From the cell containing the given text, extract its center point as (X, Y) coordinate. 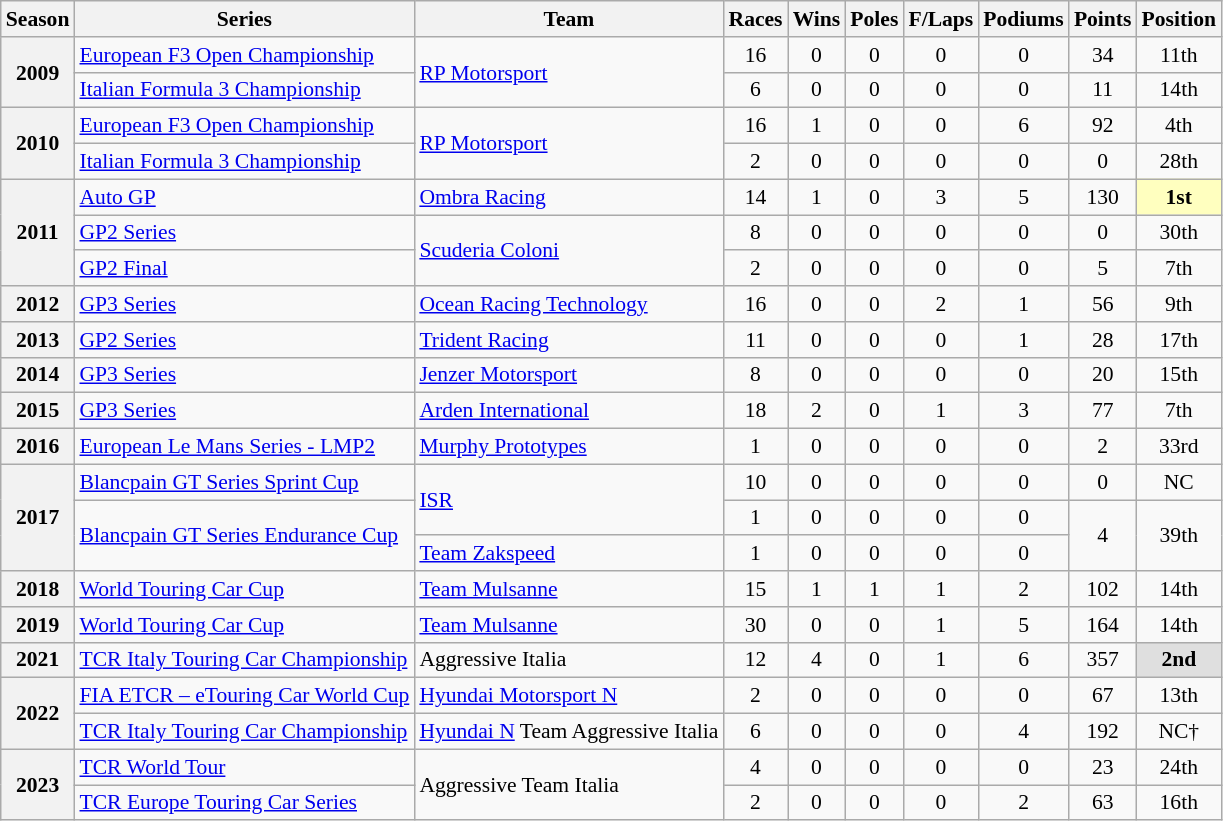
20 (1103, 375)
39th (1179, 536)
2013 (38, 340)
2016 (38, 447)
33rd (1179, 447)
Poles (874, 19)
Series (244, 19)
GP2 Final (244, 269)
11th (1179, 55)
18 (755, 411)
Aggressive Italia (568, 660)
102 (1103, 589)
Blancpain GT Series Sprint Cup (244, 482)
2019 (38, 625)
F/Laps (940, 19)
Podiums (1024, 19)
4th (1179, 126)
77 (1103, 411)
2nd (1179, 660)
Points (1103, 19)
67 (1103, 696)
Wins (817, 19)
30 (755, 625)
34 (1103, 55)
15 (755, 589)
Trident Racing (568, 340)
12 (755, 660)
Hyundai N Team Aggressive Italia (568, 732)
Position (1179, 19)
2023 (38, 784)
Murphy Prototypes (568, 447)
Ocean Racing Technology (568, 304)
16th (1179, 803)
23 (1103, 767)
ISR (568, 500)
2010 (38, 144)
357 (1103, 660)
192 (1103, 732)
2015 (38, 411)
28th (1179, 162)
2014 (38, 375)
Scuderia Coloni (568, 250)
2021 (38, 660)
14 (755, 197)
2011 (38, 232)
Arden International (568, 411)
63 (1103, 803)
TCR Europe Touring Car Series (244, 803)
Season (38, 19)
Team (568, 19)
Team Zakspeed (568, 554)
Auto GP (244, 197)
Races (755, 19)
2017 (38, 518)
European Le Mans Series - LMP2 (244, 447)
1st (1179, 197)
Blancpain GT Series Endurance Cup (244, 536)
9th (1179, 304)
Jenzer Motorsport (568, 375)
15th (1179, 375)
TCR World Tour (244, 767)
2012 (38, 304)
17th (1179, 340)
2022 (38, 714)
Ombra Racing (568, 197)
Hyundai Motorsport N (568, 696)
30th (1179, 233)
10 (755, 482)
NC (1179, 482)
130 (1103, 197)
24th (1179, 767)
2018 (38, 589)
164 (1103, 625)
FIA ETCR – eTouring Car World Cup (244, 696)
28 (1103, 340)
92 (1103, 126)
56 (1103, 304)
2009 (38, 72)
NC† (1179, 732)
13th (1179, 696)
Aggressive Team Italia (568, 784)
